Provide the (x, y) coordinate of the cell's center where the given text is located.  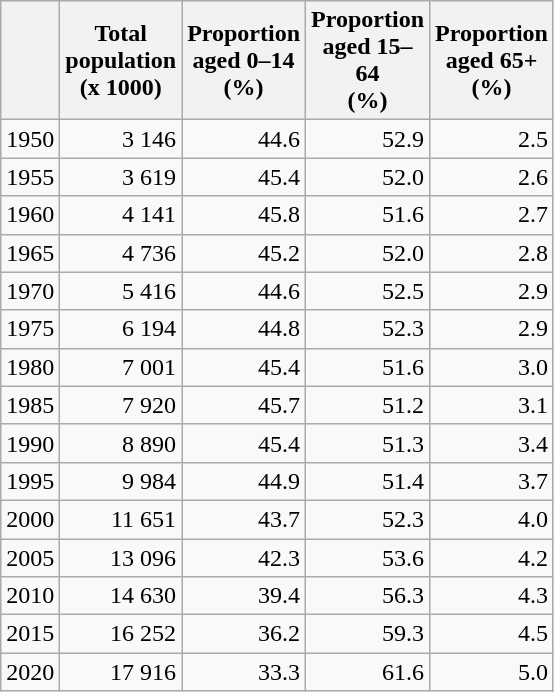
1965 (30, 253)
8 890 (121, 443)
39.4 (244, 596)
2010 (30, 596)
1985 (30, 405)
52.9 (368, 139)
45.7 (244, 405)
56.3 (368, 596)
1950 (30, 139)
51.3 (368, 443)
4 141 (121, 215)
5.0 (492, 672)
4.5 (492, 634)
4 736 (121, 253)
5 416 (121, 291)
14 630 (121, 596)
2.7 (492, 215)
1955 (30, 177)
2.6 (492, 177)
6 194 (121, 329)
3 619 (121, 177)
2.5 (492, 139)
1990 (30, 443)
3.4 (492, 443)
Total population (x 1000) (121, 60)
4.0 (492, 519)
3.7 (492, 481)
43.7 (244, 519)
4.2 (492, 557)
53.6 (368, 557)
42.3 (244, 557)
17 916 (121, 672)
9 984 (121, 481)
2005 (30, 557)
7 001 (121, 367)
3 146 (121, 139)
51.4 (368, 481)
45.8 (244, 215)
59.3 (368, 634)
Proportionaged 15–64(%) (368, 60)
1960 (30, 215)
45.2 (244, 253)
52.5 (368, 291)
2020 (30, 672)
2000 (30, 519)
3.0 (492, 367)
Proportionaged 0–14(%) (244, 60)
7 920 (121, 405)
1970 (30, 291)
36.2 (244, 634)
51.2 (368, 405)
3.1 (492, 405)
16 252 (121, 634)
33.3 (244, 672)
44.9 (244, 481)
Proportionaged 65+(%) (492, 60)
13 096 (121, 557)
1975 (30, 329)
2.8 (492, 253)
44.8 (244, 329)
1995 (30, 481)
2015 (30, 634)
61.6 (368, 672)
4.3 (492, 596)
1980 (30, 367)
11 651 (121, 519)
